Provide the [x, y] coordinate of the cell's center where the given text is located.  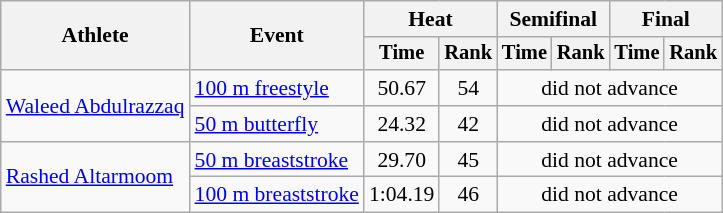
100 m freestyle [277, 88]
24.32 [402, 124]
100 m breaststroke [277, 195]
Athlete [96, 36]
42 [468, 124]
50.67 [402, 88]
50 m breaststroke [277, 160]
54 [468, 88]
50 m butterfly [277, 124]
45 [468, 160]
1:04.19 [402, 195]
29.70 [402, 160]
Rashed Altarmoom [96, 178]
Event [277, 36]
Semifinal [553, 19]
Heat [430, 19]
46 [468, 195]
Waleed Abdulrazzaq [96, 106]
Final [666, 19]
